Identify which cell holds the provided text, then report its (x, y) central coordinate. 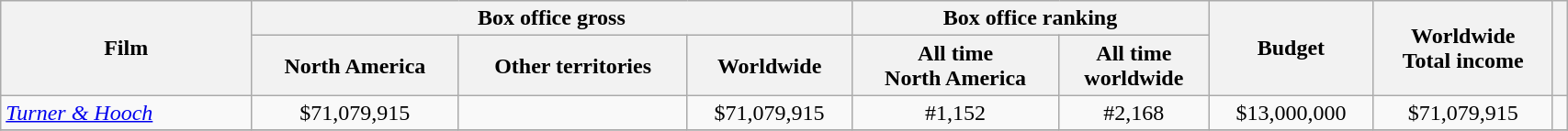
#1,152 (955, 113)
Turner & Hooch (127, 113)
#2,168 (1134, 113)
All time worldwide (1134, 66)
All time North America (955, 66)
Other territories (573, 66)
Film (127, 48)
Box office gross (552, 18)
Box office ranking (1031, 18)
North America (355, 66)
Worldwide (770, 66)
$13,000,000 (1292, 113)
Budget (1292, 48)
Worldwide Total income (1462, 48)
